Capture the cell that displays the provided text and extract its (X, Y) central coordinate. 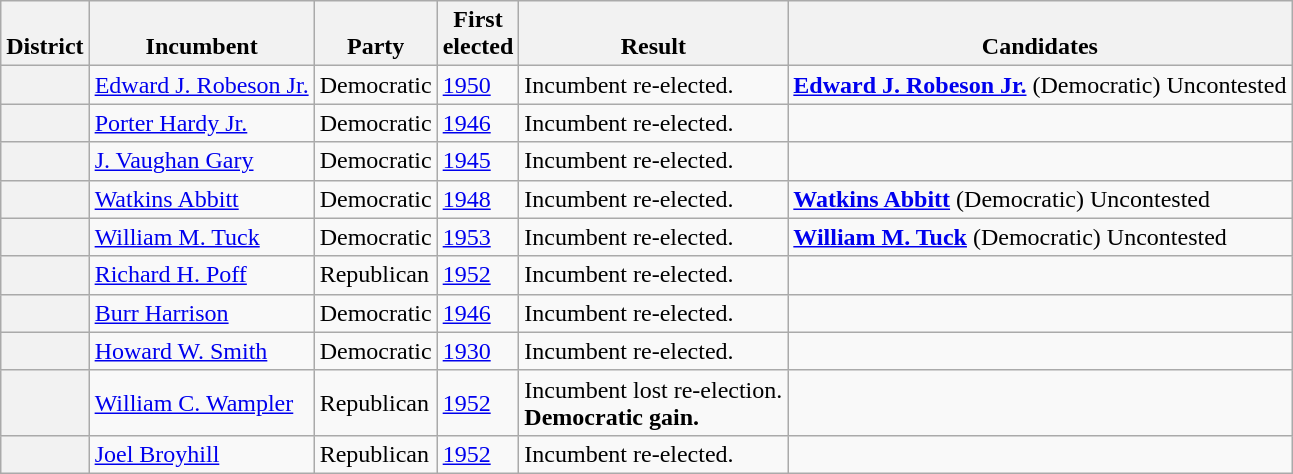
Result (654, 34)
Edward J. Robeson Jr. (Democratic) Uncontested (1040, 85)
District (45, 34)
William M. Tuck (Democratic) Uncontested (1040, 237)
1953 (478, 237)
Burr Harrison (202, 313)
Watkins Abbitt (202, 199)
1950 (478, 85)
1948 (478, 199)
Firstelected (478, 34)
Porter Hardy Jr. (202, 123)
1945 (478, 161)
William C. Wampler (202, 402)
Joel Broyhill (202, 454)
Incumbent (202, 34)
1930 (478, 351)
William M. Tuck (202, 237)
Incumbent lost re-election.Democratic gain. (654, 402)
Watkins Abbitt (Democratic) Uncontested (1040, 199)
Richard H. Poff (202, 275)
J. Vaughan Gary (202, 161)
Candidates (1040, 34)
Party (376, 34)
Howard W. Smith (202, 351)
Edward J. Robeson Jr. (202, 85)
